Identify which cell holds the provided text, then report its [x, y] central coordinate. 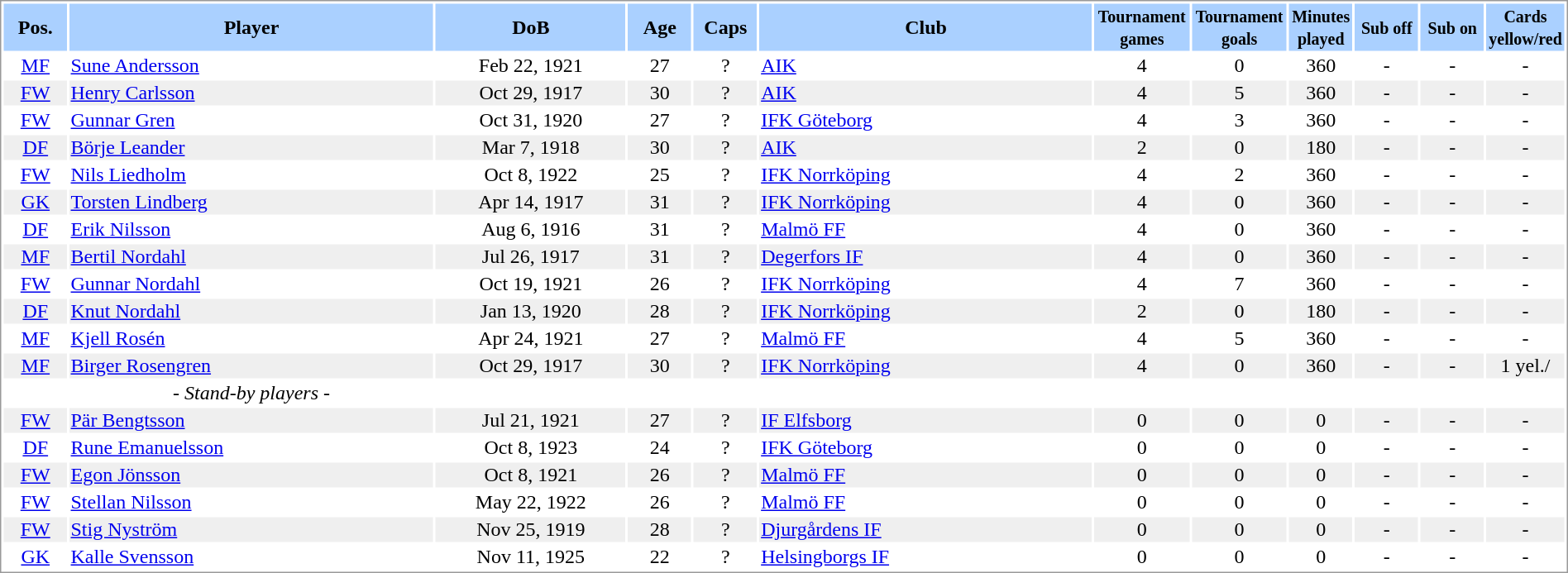
Player [251, 26]
Club [926, 26]
Sune Andersson [251, 65]
24 [660, 447]
Tournamentgoals [1239, 26]
Jul 26, 1917 [531, 257]
Kalle Svensson [251, 556]
Djurgårdens IF [926, 530]
Oct 8, 1923 [531, 447]
Oct 8, 1921 [531, 475]
Jul 21, 1921 [531, 421]
Nov 25, 1919 [531, 530]
Tournamentgames [1141, 26]
Henry Carlsson [251, 93]
Aug 6, 1916 [531, 229]
Mar 7, 1918 [531, 148]
Knut Nordahl [251, 312]
Minutesplayed [1322, 26]
Rune Emanuelsson [251, 447]
DoB [531, 26]
25 [660, 174]
Sub on [1452, 26]
Helsingborgs IF [926, 556]
Apr 14, 1917 [531, 203]
Birger Rosengren [251, 366]
Oct 31, 1920 [531, 120]
IF Elfsborg [926, 421]
Nils Liedholm [251, 174]
Apr 24, 1921 [531, 338]
Oct 8, 1922 [531, 174]
Pos. [35, 26]
Gunnar Nordahl [251, 284]
Stellan Nilsson [251, 502]
Degerfors IF [926, 257]
Nov 11, 1925 [531, 556]
1 yel./ [1526, 366]
Feb 22, 1921 [531, 65]
22 [660, 556]
7 [1239, 284]
Caps [726, 26]
Bertil Nordahl [251, 257]
3 [1239, 120]
Stig Nyström [251, 530]
Börje Leander [251, 148]
May 22, 1922 [531, 502]
Sub off [1386, 26]
Pär Bengtsson [251, 421]
Torsten Lindberg [251, 203]
Kjell Rosén [251, 338]
Jan 13, 1920 [531, 312]
- Stand-by players - [251, 393]
Erik Nilsson [251, 229]
Gunnar Gren [251, 120]
Egon Jönsson [251, 475]
Oct 19, 1921 [531, 284]
Age [660, 26]
Cardsyellow/red [1526, 26]
